Provide the (X, Y) coordinate of the cell's center where the given text is located.  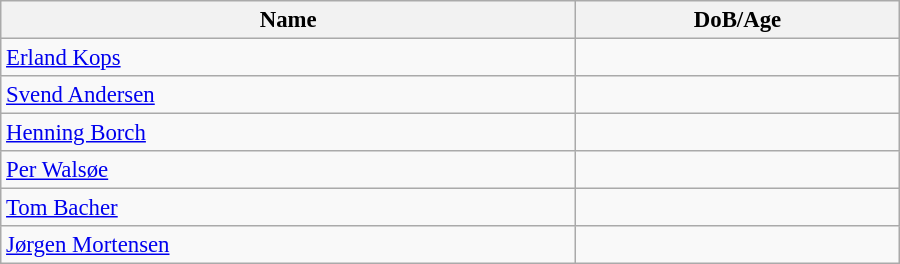
Jørgen Mortensen (288, 245)
DoB/Age (738, 20)
Per Walsøe (288, 170)
Svend Andersen (288, 95)
Henning Borch (288, 133)
Tom Bacher (288, 208)
Name (288, 20)
Erland Kops (288, 58)
